Determine the (X, Y) coordinate at the center of the cell enclosing the given text.  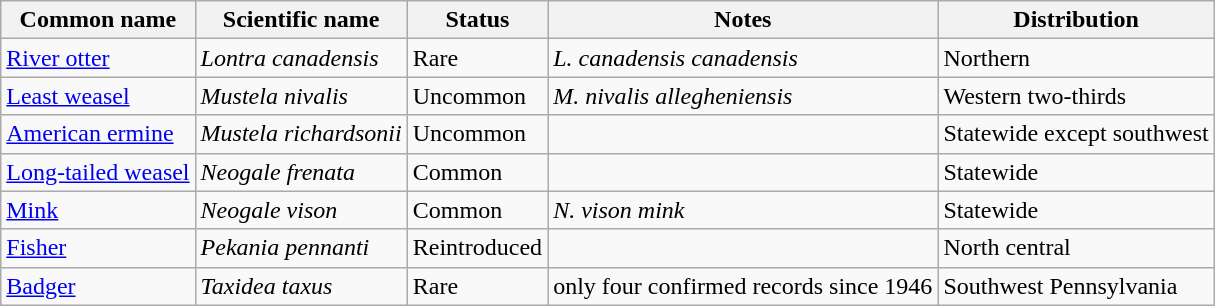
North central (1076, 248)
Southwest Pennsylvania (1076, 286)
Lontra canadensis (301, 58)
Mustela richardsonii (301, 134)
L. canadensis canadensis (743, 58)
Common name (98, 20)
River otter (98, 58)
Northern (1076, 58)
Least weasel (98, 96)
N. vison mink (743, 210)
Neogale frenata (301, 172)
Long-tailed weasel (98, 172)
Neogale vison (301, 210)
Statewide except southwest (1076, 134)
Notes (743, 20)
Mink (98, 210)
Scientific name (301, 20)
Fisher (98, 248)
American ermine (98, 134)
Status (477, 20)
M. nivalis allegheniensis (743, 96)
Reintroduced (477, 248)
Mustela nivalis (301, 96)
Distribution (1076, 20)
Badger (98, 286)
Pekania pennanti (301, 248)
only four confirmed records since 1946 (743, 286)
Western two-thirds (1076, 96)
Taxidea taxus (301, 286)
